Determine the [x, y] coordinate at the center of the cell enclosing the given text.  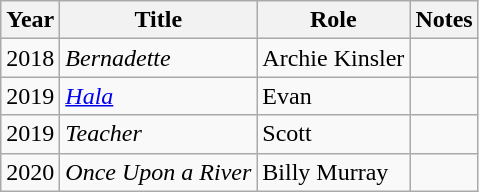
Title [158, 20]
Hala [158, 96]
Scott [334, 134]
Once Upon a River [158, 172]
2020 [30, 172]
Teacher [158, 134]
Billy Murray [334, 172]
Evan [334, 96]
Bernadette [158, 58]
Role [334, 20]
Year [30, 20]
Archie Kinsler [334, 58]
2018 [30, 58]
Notes [444, 20]
